Detect which cell encompasses the target text, then output its [X, Y] center coordinate. 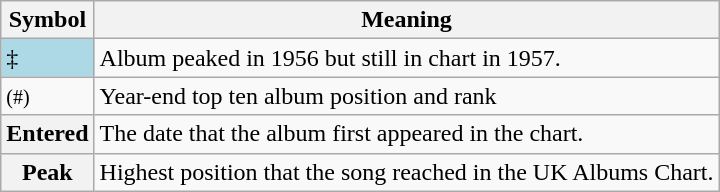
Meaning [406, 20]
Album peaked in 1956 but still in chart in 1957. [406, 58]
‡ [48, 58]
Year-end top ten album position and rank [406, 96]
Symbol [48, 20]
Peak [48, 172]
Entered [48, 134]
The date that the album first appeared in the chart. [406, 134]
Highest position that the song reached in the UK Albums Chart. [406, 172]
(#) [48, 96]
